Extract the (X, Y) coordinate from the center of the cell holding the provided text.  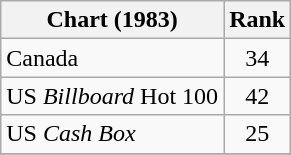
US Billboard Hot 100 (112, 96)
Rank (258, 20)
34 (258, 58)
25 (258, 134)
Chart (1983) (112, 20)
US Cash Box (112, 134)
Canada (112, 58)
42 (258, 96)
